Return the (x, y) coordinate for the center point of the cell that contains the specified text.  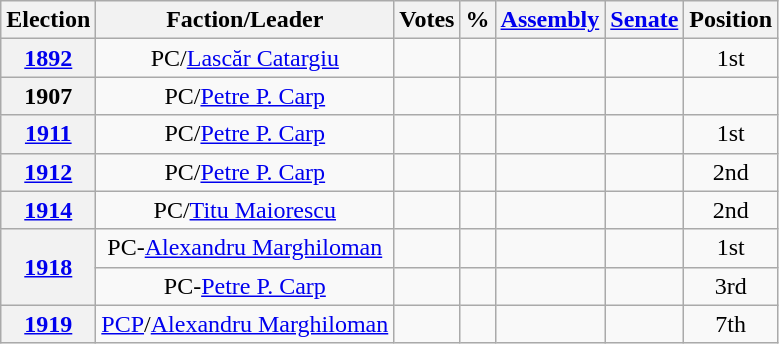
1919 (48, 324)
1912 (48, 172)
% (478, 20)
PC-Alexandru Marghiloman (245, 248)
7th (731, 324)
Election (48, 20)
Position (731, 20)
Senate (644, 20)
PC/Titu Maiorescu (245, 210)
1911 (48, 134)
3rd (731, 286)
Faction/Leader (245, 20)
1892 (48, 58)
1907 (48, 96)
PCP/Alexandru Marghiloman (245, 324)
1918 (48, 267)
Assembly (550, 20)
PC/Lascăr Catargiu (245, 58)
1914 (48, 210)
Votes (427, 20)
PC-Petre P. Carp (245, 286)
